Scan for the cell matching the given text and deliver its (x, y) coordinate at center. 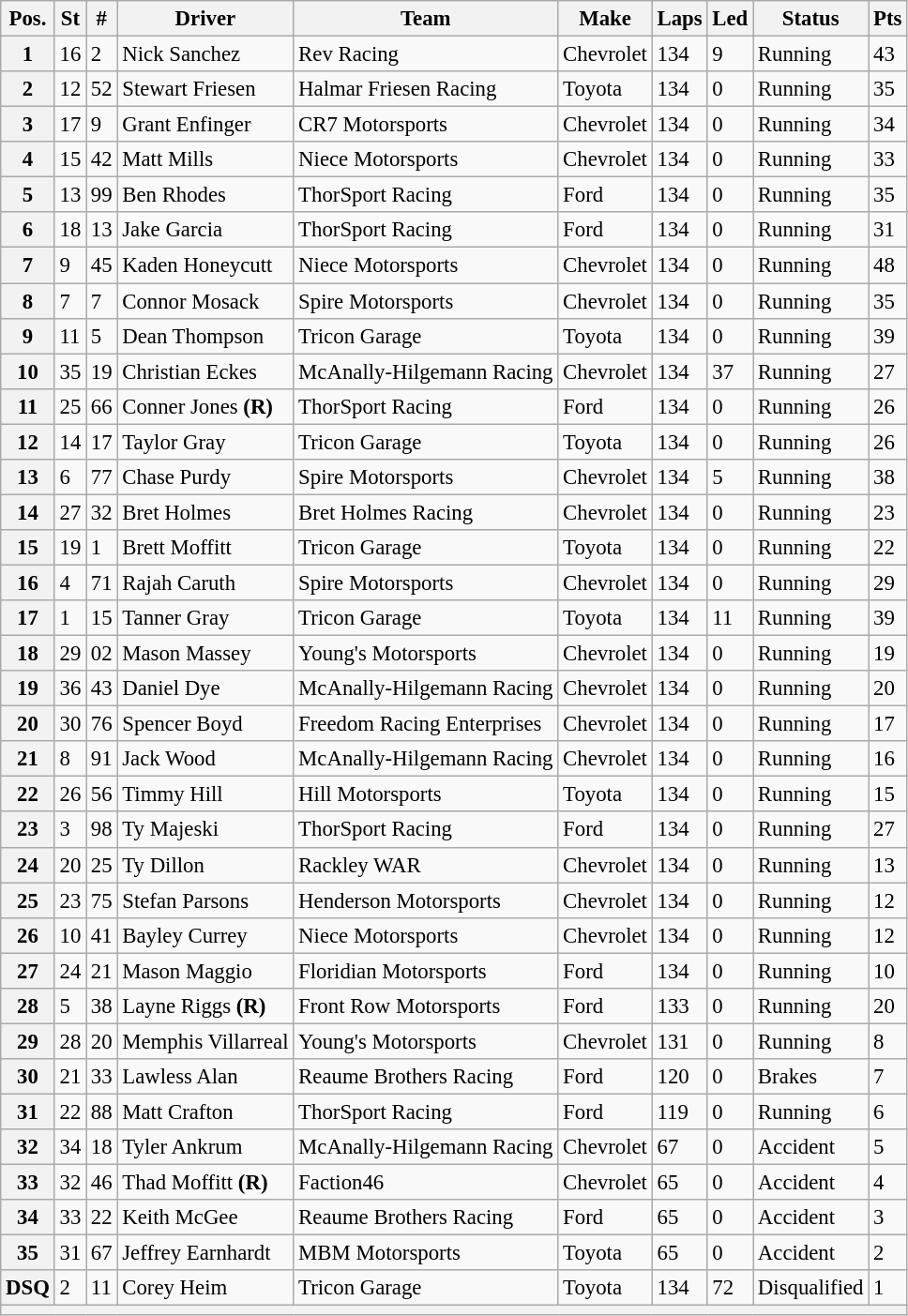
CR7 Motorsports (426, 125)
Jeffrey Earnhardt (205, 1253)
46 (101, 1183)
Halmar Friesen Racing (426, 89)
36 (69, 688)
99 (101, 195)
Layne Riggs (R) (205, 1006)
Mason Maggio (205, 971)
Ty Majeski (205, 830)
Connor Mosack (205, 301)
Matt Mills (205, 159)
91 (101, 759)
Tanner Gray (205, 618)
02 (101, 654)
66 (101, 406)
75 (101, 900)
MBM Motorsports (426, 1253)
131 (679, 1041)
88 (101, 1112)
Front Row Motorsports (426, 1006)
Dean Thompson (205, 336)
Brakes (810, 1077)
77 (101, 477)
Mason Massey (205, 654)
# (101, 19)
Team (426, 19)
Led (730, 19)
Chase Purdy (205, 477)
41 (101, 935)
Thad Moffitt (R) (205, 1183)
Daniel Dye (205, 688)
98 (101, 830)
Jack Wood (205, 759)
Status (810, 19)
Stewart Friesen (205, 89)
Matt Crafton (205, 1112)
Faction46 (426, 1183)
Timmy Hill (205, 794)
Taylor Gray (205, 442)
Corey Heim (205, 1288)
Make (605, 19)
Jake Garcia (205, 230)
Tyler Ankrum (205, 1147)
45 (101, 265)
Nick Sanchez (205, 54)
Rev Racing (426, 54)
76 (101, 724)
Rackley WAR (426, 865)
Henderson Motorsports (426, 900)
37 (730, 371)
Disqualified (810, 1288)
119 (679, 1112)
Christian Eckes (205, 371)
Floridian Motorsports (426, 971)
Ben Rhodes (205, 195)
Bret Holmes Racing (426, 512)
Hill Motorsports (426, 794)
Conner Jones (R) (205, 406)
Brett Moffitt (205, 548)
Keith McGee (205, 1218)
Bayley Currey (205, 935)
Pts (887, 19)
Rajah Caruth (205, 582)
Spencer Boyd (205, 724)
48 (887, 265)
Laps (679, 19)
71 (101, 582)
52 (101, 89)
Ty Dillon (205, 865)
120 (679, 1077)
Kaden Honeycutt (205, 265)
Grant Enfinger (205, 125)
Pos. (28, 19)
Lawless Alan (205, 1077)
Driver (205, 19)
56 (101, 794)
Stefan Parsons (205, 900)
Memphis Villarreal (205, 1041)
Bret Holmes (205, 512)
St (69, 19)
DSQ (28, 1288)
42 (101, 159)
Freedom Racing Enterprises (426, 724)
72 (730, 1288)
133 (679, 1006)
